From the cell containing the given text, extract its center point as [X, Y] coordinate. 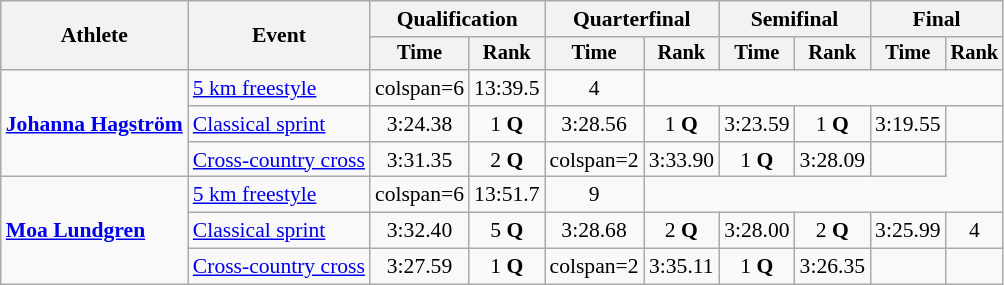
Athlete [94, 36]
3:24.38 [420, 124]
13:51.7 [506, 195]
3:27.59 [420, 267]
3:32.40 [420, 231]
13:39.5 [506, 88]
Event [279, 36]
3:25.99 [908, 231]
5 Q [506, 231]
Qualification [458, 19]
Johanna Hagström [94, 124]
Final [936, 19]
Moa Lundgren [94, 230]
Semifinal [794, 19]
9 [594, 195]
3:33.90 [682, 160]
3:28.09 [832, 160]
3:23.59 [756, 124]
Quarterfinal [632, 19]
3:28.00 [756, 231]
3:28.68 [594, 231]
3:31.35 [420, 160]
3:28.56 [594, 124]
3:19.55 [908, 124]
3:35.11 [682, 267]
3:26.35 [832, 267]
